Output the (x, y) coordinate of the center of the cell containing the given text.  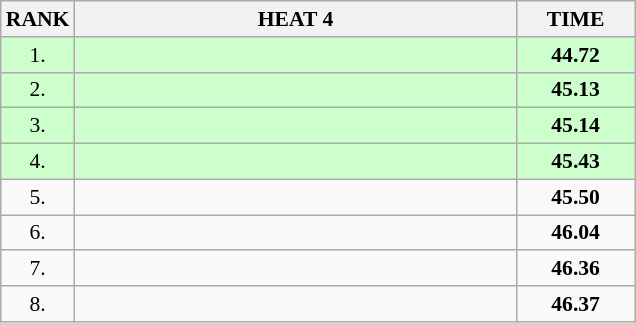
46.36 (576, 269)
RANK (38, 19)
TIME (576, 19)
3. (38, 126)
1. (38, 55)
8. (38, 304)
4. (38, 162)
2. (38, 90)
7. (38, 269)
45.14 (576, 126)
HEAT 4 (295, 19)
45.50 (576, 197)
45.13 (576, 90)
46.04 (576, 233)
44.72 (576, 55)
46.37 (576, 304)
45.43 (576, 162)
5. (38, 197)
6. (38, 233)
